From the cell containing the given text, extract its center point as (X, Y) coordinate. 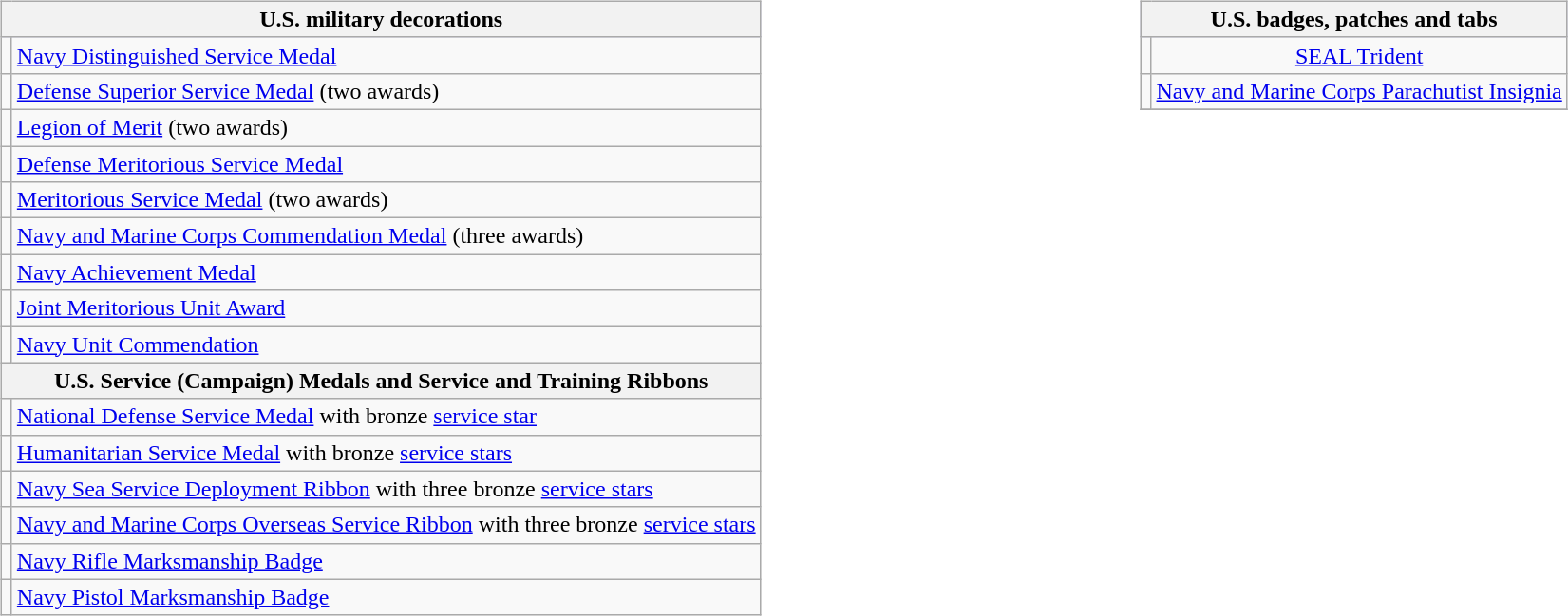
U.S. badges, patches and tabs (1354, 19)
Navy Rifle Marksmanship Badge (386, 561)
Defense Superior Service Medal (two awards) (386, 91)
Navy Distinguished Service Medal (386, 55)
Meritorious Service Medal (two awards) (386, 200)
Navy Pistol Marksmanship Badge (386, 597)
Navy and Marine Corps Parachutist Insignia (1359, 91)
Navy and Marine Corps Commendation Medal (three awards) (386, 236)
U.S. Service (Campaign) Medals and Service and Training Ribbons (381, 381)
Joint Meritorious Unit Award (386, 308)
Navy and Marine Corps Overseas Service Ribbon with three bronze service stars (386, 525)
National Defense Service Medal with bronze service star (386, 417)
Navy Sea Service Deployment Ribbon with three bronze service stars (386, 489)
SEAL Trident (1359, 55)
Navy Achievement Medal (386, 272)
Navy Unit Commendation (386, 345)
Legion of Merit (two awards) (386, 127)
Humanitarian Service Medal with bronze service stars (386, 453)
U.S. military decorations (381, 19)
Defense Meritorious Service Medal (386, 164)
